Scan for the cell matching the given text and deliver its (X, Y) coordinate at center. 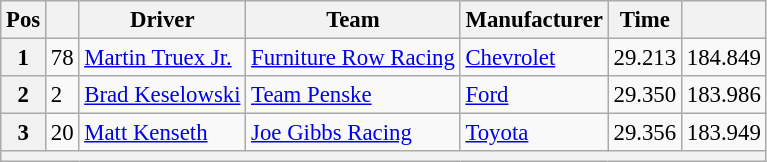
29.356 (644, 133)
Time (644, 20)
Toyota (534, 133)
Brad Keselowski (162, 95)
29.350 (644, 95)
Joe Gibbs Racing (353, 133)
Ford (534, 95)
183.986 (724, 95)
20 (62, 133)
1 (24, 58)
Team (353, 20)
183.949 (724, 133)
3 (24, 133)
78 (62, 58)
Manufacturer (534, 20)
Furniture Row Racing (353, 58)
Matt Kenseth (162, 133)
Chevrolet (534, 58)
184.849 (724, 58)
29.213 (644, 58)
Driver (162, 20)
Martin Truex Jr. (162, 58)
Pos (24, 20)
Team Penske (353, 95)
